Extract the (X, Y) coordinate from the center of the cell holding the provided text.  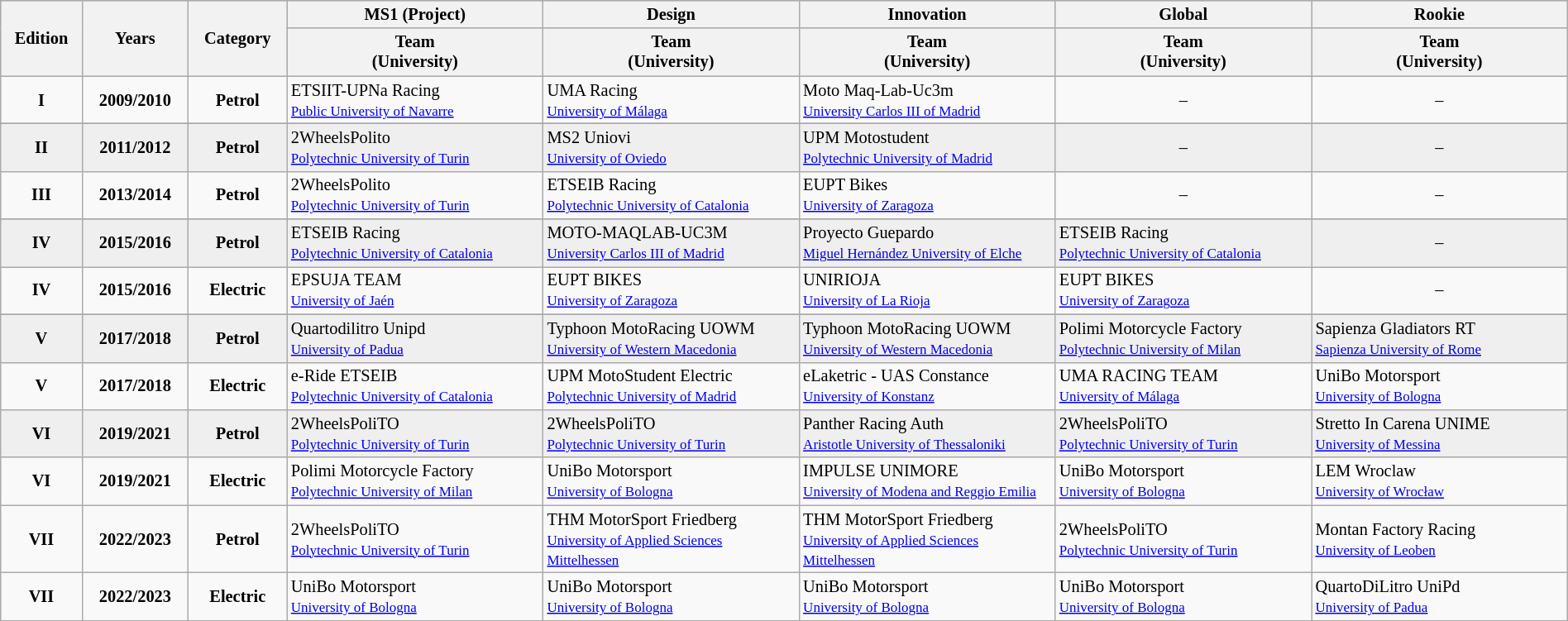
MOTO-MAQLAB-UC3M University Carlos III of Madrid (672, 243)
Category (238, 38)
LEM Wroclaw University of Wrocław (1440, 481)
UNIRIOJA University of La Rioja (927, 290)
Edition (41, 38)
2WheelsPolitoPolytechnic University of Turin (415, 147)
III (41, 195)
Rookie (1440, 14)
Stretto In Carena UNIME University of Messina (1440, 433)
2WheelsPolito Polytechnic University of Turin (415, 195)
eLaketric - UAS Constance University of Konstanz (927, 386)
2011/2012 (135, 147)
EUPT Bikes University of Zaragoza (927, 195)
Innovation (927, 14)
2009/2010 (135, 100)
UPM MotoStudent Electric Polytechnic University of Madrid (672, 386)
Panther Racing Auth Aristotle University of Thessaloniki (927, 433)
Global (1183, 14)
I (41, 100)
Proyecto Guepardo Miguel Hernández University of Elche (927, 243)
IMPULSE UNIMORE University of Modena and Reggio Emilia (927, 481)
Sapienza Gladiators RT Sapienza University of Rome (1440, 338)
II (41, 147)
Montan Factory Racing University of Leoben (1440, 539)
QuartoDiLitro UniPd University of Padua (1440, 596)
UMA RacingUniversity of Málaga (672, 100)
MS2 Uniovi University of Oviedo (672, 147)
Moto Maq-Lab-Uc3mUniversity Carlos III of Madrid (927, 100)
Quartodilitro Unipd University of Padua (415, 338)
MS1 (Project) (415, 14)
ETSIIT-UPNa RacingPublic University of Navarre (415, 100)
Design (672, 14)
Years (135, 38)
EPSUJA TEAM University of Jaén (415, 290)
UMA RACING TEAM University of Málaga (1183, 386)
2013/2014 (135, 195)
e-Ride ETSEIB Polytechnic University of Catalonia (415, 386)
UPM Motostudent Polytechnic University of Madrid (927, 147)
